Identify which cell holds the provided text, then report its [x, y] central coordinate. 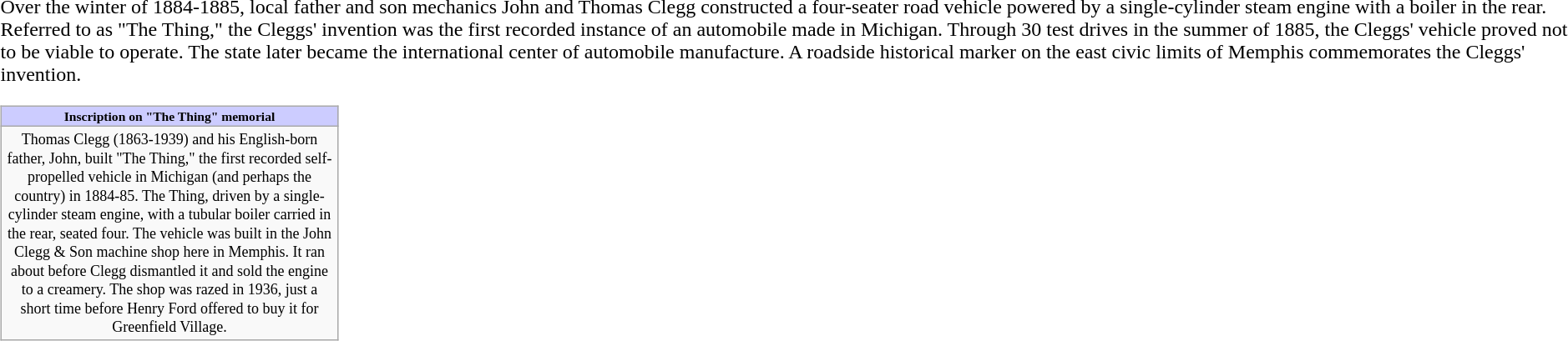
Inscription on "The Thing" memorial [169, 116]
